Identify which cell holds the provided text, then report its [x, y] central coordinate. 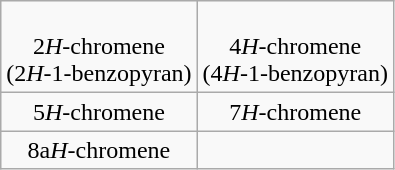
2H-chromene(2H-1-benzopyran) [99, 47]
8aH-chromene [99, 150]
4H-chromene(4H-1-benzopyran) [295, 47]
7H-chromene [295, 112]
5H-chromene [99, 112]
